Extract the [x, y] coordinate from the center of the cell holding the provided text.  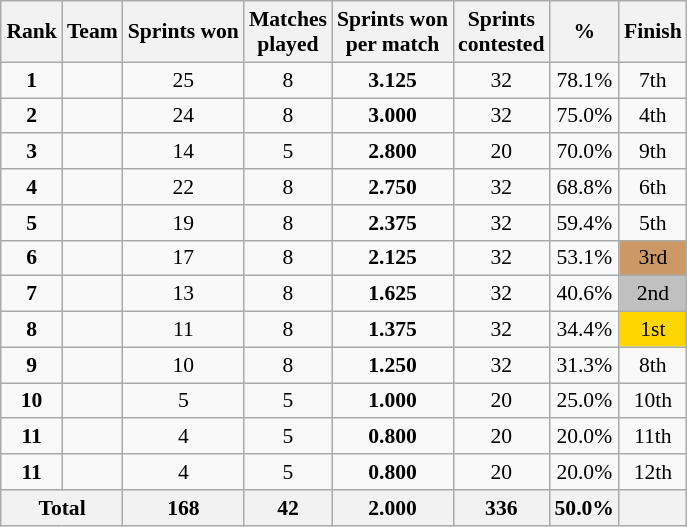
68.8% [584, 187]
24 [184, 116]
1.000 [392, 401]
Sprints won [184, 32]
1.250 [392, 365]
3 [32, 152]
10th [653, 401]
9th [653, 152]
Total [62, 508]
53.1% [584, 258]
4th [653, 116]
2.375 [392, 223]
2 [32, 116]
13 [184, 294]
50.0% [584, 508]
2.000 [392, 508]
59.4% [584, 223]
2.125 [392, 258]
9 [32, 365]
1.625 [392, 294]
25 [184, 80]
19 [184, 223]
6 [32, 258]
1.375 [392, 330]
7 [32, 294]
Rank [32, 32]
25.0% [584, 401]
6th [653, 187]
3.125 [392, 80]
Sprints wonper match [392, 32]
2nd [653, 294]
Finish [653, 32]
22 [184, 187]
3rd [653, 258]
7th [653, 80]
% [584, 32]
75.0% [584, 116]
42 [288, 508]
78.1% [584, 80]
40.6% [584, 294]
70.0% [584, 152]
336 [501, 508]
17 [184, 258]
Sprintscontested [501, 32]
5th [653, 223]
14 [184, 152]
31.3% [584, 365]
Team [92, 32]
Matchesplayed [288, 32]
11th [653, 437]
3.000 [392, 116]
2.750 [392, 187]
168 [184, 508]
1 [32, 80]
12th [653, 472]
1st [653, 330]
8th [653, 365]
2.800 [392, 152]
34.4% [584, 330]
